Return the (X, Y) coordinate for the center point of the cell that contains the specified text.  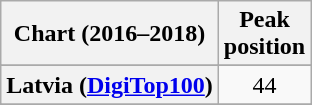
Peakposition (264, 34)
Chart (2016–2018) (110, 34)
Latvia (DigiTop100) (110, 85)
44 (264, 85)
